Scan for the cell matching the given text and deliver its (X, Y) coordinate at center. 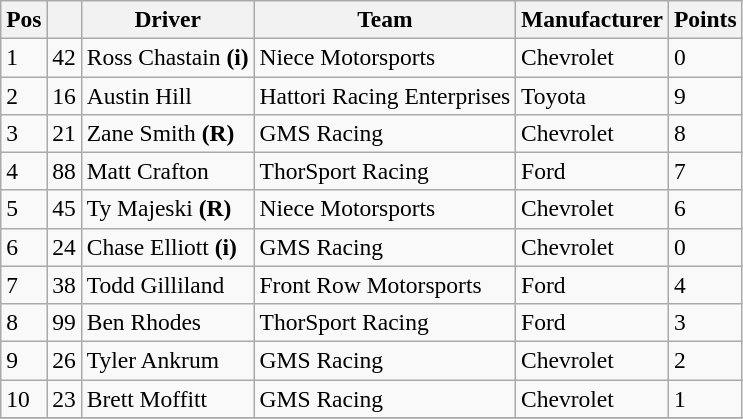
45 (64, 209)
Hattori Racing Enterprises (385, 95)
Zane Smith (R) (168, 133)
Pos (24, 19)
Ross Chastain (i) (168, 57)
16 (64, 95)
Manufacturer (592, 19)
10 (24, 398)
Ty Majeski (R) (168, 209)
99 (64, 322)
Todd Gilliland (168, 285)
Toyota (592, 95)
Tyler Ankrum (168, 360)
24 (64, 247)
Points (705, 19)
Front Row Motorsports (385, 285)
Driver (168, 19)
Team (385, 19)
21 (64, 133)
5 (24, 209)
Matt Crafton (168, 171)
Chase Elliott (i) (168, 247)
26 (64, 360)
Brett Moffitt (168, 398)
Ben Rhodes (168, 322)
38 (64, 285)
23 (64, 398)
Austin Hill (168, 95)
42 (64, 57)
88 (64, 171)
